Pinpoint the cell where the given text exists, returning its [X, Y] midpoint coordinate. 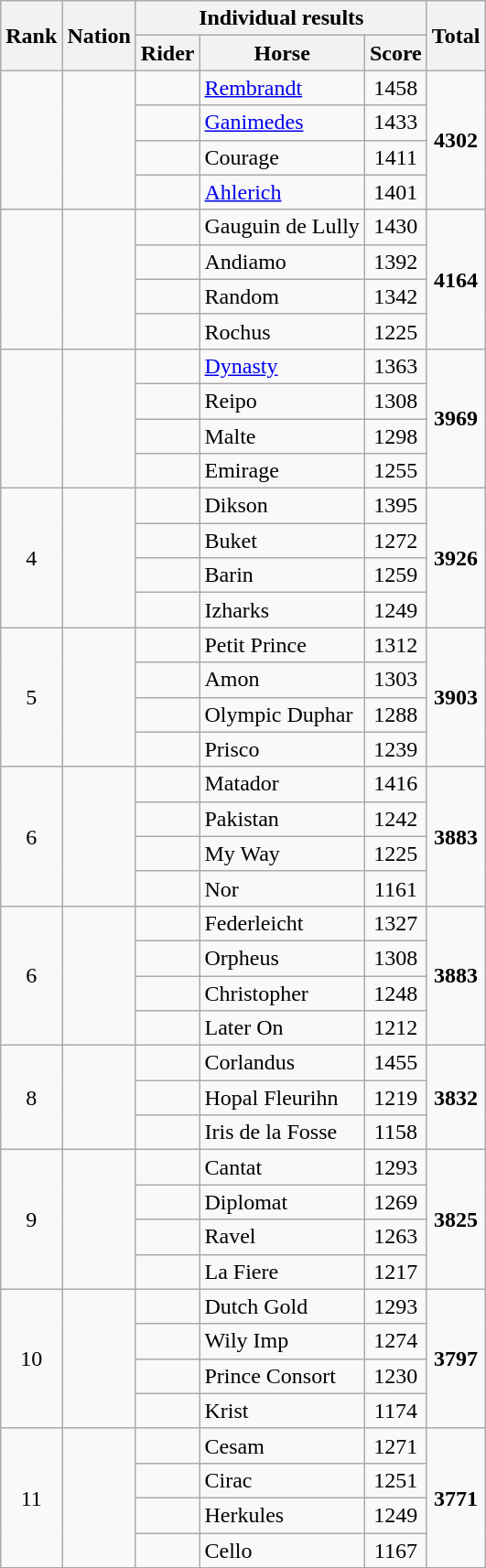
4 [31, 558]
Ravel [282, 1237]
Olympic Duphar [282, 714]
Andiamo [282, 262]
Wily Imp [282, 1341]
Random [282, 296]
1271 [395, 1445]
1217 [395, 1272]
Later On [282, 1028]
1255 [395, 471]
Rank [31, 36]
Nor [282, 888]
3825 [456, 1219]
1392 [395, 262]
Pakistan [282, 819]
Orpheus [282, 958]
3926 [456, 558]
La Fiere [282, 1272]
1455 [395, 1063]
Petit Prince [282, 645]
4302 [456, 140]
1212 [395, 1028]
Cesam [282, 1445]
Cirac [282, 1480]
1327 [395, 923]
Individual results [281, 18]
Gauguin de Lully [282, 227]
Dynasty [282, 366]
Diplomat [282, 1202]
1303 [395, 680]
Iris de la Fosse [282, 1133]
1433 [395, 123]
Rider [167, 53]
Horse [282, 53]
Federleicht [282, 923]
1219 [395, 1098]
1263 [395, 1237]
3903 [456, 697]
Courage [282, 157]
Christopher [282, 993]
1174 [395, 1411]
8 [31, 1098]
Cello [282, 1551]
Dikson [282, 506]
1430 [395, 227]
1288 [395, 714]
1312 [395, 645]
Cantat [282, 1167]
1298 [395, 436]
1401 [395, 192]
3771 [456, 1498]
1259 [395, 575]
1269 [395, 1202]
My Way [282, 854]
Buket [282, 541]
Corlandus [282, 1063]
1161 [395, 888]
1416 [395, 784]
1272 [395, 541]
Prince Consort [282, 1376]
Dutch Gold [282, 1306]
Nation [99, 36]
3797 [456, 1359]
11 [31, 1498]
1395 [395, 506]
1158 [395, 1133]
1411 [395, 157]
Krist [282, 1411]
Prisco [282, 749]
Barin [282, 575]
9 [31, 1219]
Rochus [282, 331]
Ahlerich [282, 192]
Izharks [282, 610]
Score [395, 53]
1458 [395, 88]
1239 [395, 749]
1248 [395, 993]
1274 [395, 1341]
Amon [282, 680]
3969 [456, 418]
1230 [395, 1376]
1242 [395, 819]
5 [31, 697]
10 [31, 1359]
Rembrandt [282, 88]
1363 [395, 366]
Malte [282, 436]
Total [456, 36]
Ganimedes [282, 123]
4164 [456, 279]
1167 [395, 1551]
Emirage [282, 471]
Herkules [282, 1515]
1251 [395, 1480]
Matador [282, 784]
Hopal Fleurihn [282, 1098]
1342 [395, 296]
Reipo [282, 401]
3832 [456, 1098]
